Search for the cell housing the specified text and yield its (X, Y) center coordinate. 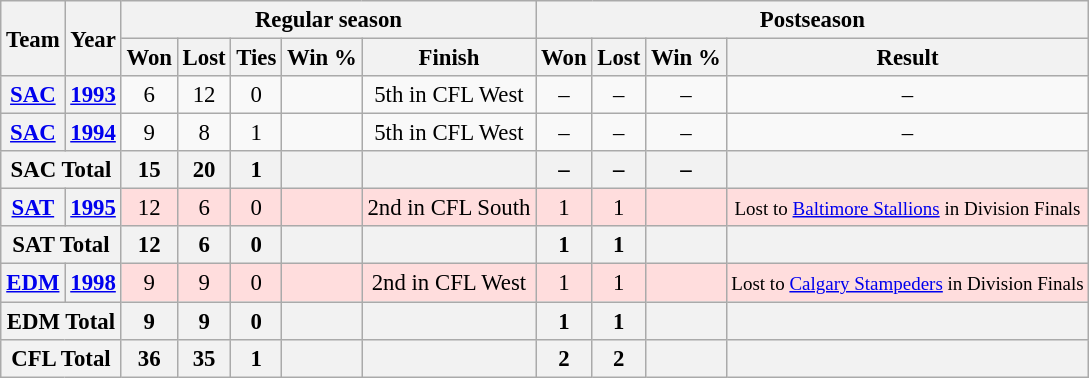
EDM Total (61, 321)
1993 (93, 95)
Result (908, 58)
15 (149, 170)
1998 (93, 283)
SAT Total (61, 245)
Ties (256, 58)
EDM (33, 283)
Regular season (328, 20)
2nd in CFL South (449, 208)
1995 (93, 208)
Lost to Calgary Stampeders in Division Finals (908, 283)
36 (149, 358)
35 (204, 358)
2nd in CFL West (449, 283)
1994 (93, 133)
Year (93, 38)
SAT (33, 208)
SAC Total (61, 170)
20 (204, 170)
Team (33, 38)
Lost to Baltimore Stallions in Division Finals (908, 208)
Postseason (812, 20)
CFL Total (61, 358)
8 (204, 133)
Finish (449, 58)
